Detect which cell encompasses the target text, then output its (x, y) center coordinate. 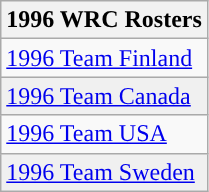
1996 Team USA (104, 134)
1996 Team Canada (104, 96)
1996 Team Sweden (104, 172)
1996 WRC Rosters (104, 20)
1996 Team Finland (104, 58)
